Detect which cell encompasses the target text, then output its [X, Y] center coordinate. 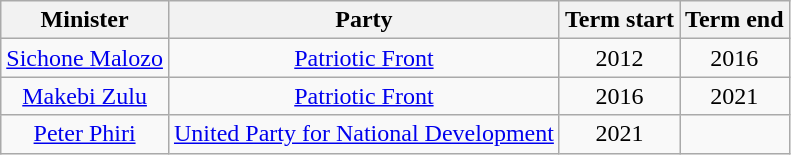
Minister [85, 20]
United Party for National Development [364, 134]
Makebi Zulu [85, 96]
Term end [735, 20]
2012 [619, 58]
Party [364, 20]
Sichone Malozo [85, 58]
Peter Phiri [85, 134]
Term start [619, 20]
